Scan for the cell matching the given text and deliver its [X, Y] coordinate at center. 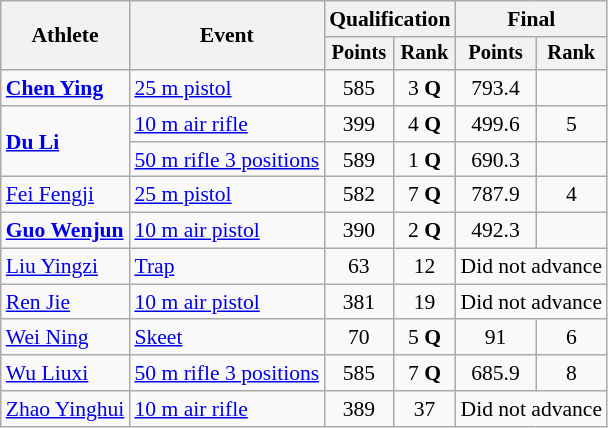
Event [226, 36]
685.9 [495, 373]
4 Q [425, 124]
Fei Fengji [66, 195]
793.4 [495, 88]
91 [495, 338]
6 [572, 338]
390 [358, 231]
Wei Ning [66, 338]
Du Li [66, 142]
70 [358, 338]
2 Q [425, 231]
19 [425, 302]
381 [358, 302]
389 [358, 409]
Zhao Yinghui [66, 409]
3 Q [425, 88]
492.3 [495, 231]
Ren Jie [66, 302]
37 [425, 409]
12 [425, 267]
Final [531, 19]
Wu Liuxi [66, 373]
Liu Yingzi [66, 267]
582 [358, 195]
Skeet [226, 338]
787.9 [495, 195]
Qualification [390, 19]
589 [358, 160]
5 Q [425, 338]
Athlete [66, 36]
Chen Ying [66, 88]
63 [358, 267]
499.6 [495, 124]
5 [572, 124]
4 [572, 195]
690.3 [495, 160]
8 [572, 373]
1 Q [425, 160]
Guo Wenjun [66, 231]
399 [358, 124]
Trap [226, 267]
